Output the (x, y) coordinate of the center of the cell containing the given text.  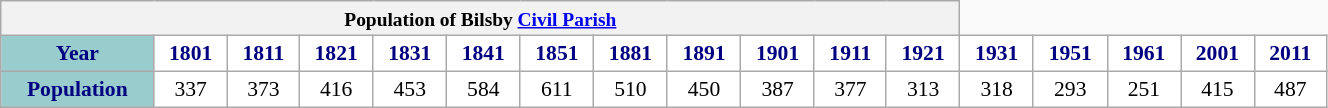
1961 (1144, 54)
387 (778, 90)
Population of Bilsby Civil Parish (480, 18)
Year (78, 54)
415 (1218, 90)
313 (923, 90)
1911 (850, 54)
1821 (336, 54)
611 (557, 90)
1951 (1070, 54)
450 (704, 90)
1921 (923, 54)
584 (484, 90)
1801 (191, 54)
377 (850, 90)
510 (631, 90)
1931 (997, 54)
Population (78, 90)
1881 (631, 54)
1901 (778, 54)
1811 (263, 54)
487 (1290, 90)
1851 (557, 54)
453 (410, 90)
293 (1070, 90)
1841 (484, 54)
2011 (1290, 54)
373 (263, 90)
337 (191, 90)
2001 (1218, 54)
1891 (704, 54)
1831 (410, 54)
416 (336, 90)
251 (1144, 90)
318 (997, 90)
